Determine the [x, y] coordinate at the center of the cell enclosing the given text.  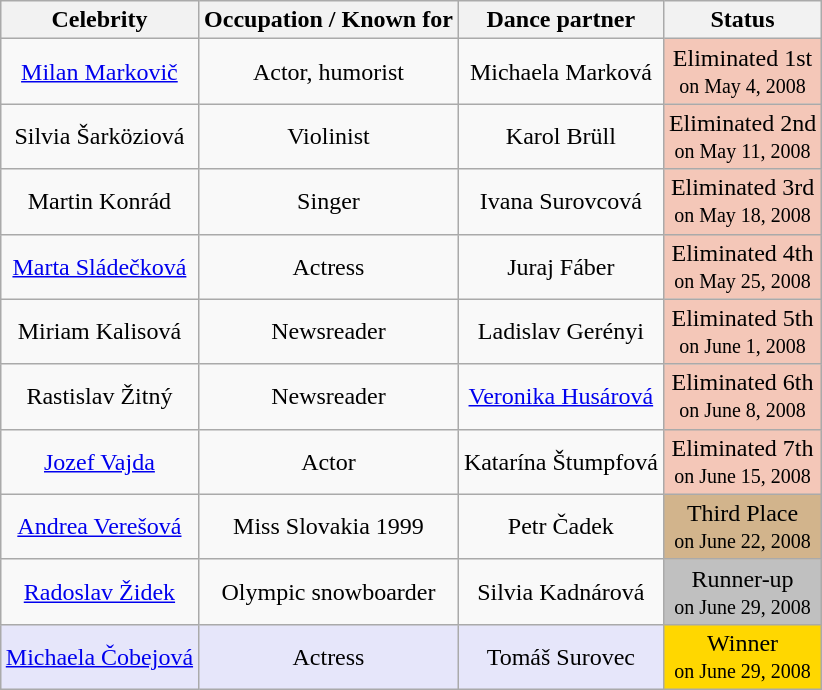
Eliminated 6thon June 8, 2008 [742, 396]
Rastislav Žitný [99, 396]
Eliminated 5thon June 1, 2008 [742, 332]
Andrea Verešová [99, 526]
Actor [329, 462]
Celebrity [99, 20]
Petr Čadek [560, 526]
Veronika Husárová [560, 396]
Miss Slovakia 1999 [329, 526]
Jozef Vajda [99, 462]
Runner-upon June 29, 2008 [742, 592]
Ladislav Gerényi [560, 332]
Katarína Štumpfová [560, 462]
Karol Brüll [560, 136]
Juraj Fáber [560, 266]
Silvia Šarköziová [99, 136]
Silvia Kadnárová [560, 592]
Eliminated 3rdon May 18, 2008 [742, 202]
Winneron June 29, 2008 [742, 656]
Eliminated 2ndon May 11, 2008 [742, 136]
Actor, humorist [329, 72]
Olympic snowboarder [329, 592]
Tomáš Surovec [560, 656]
Radoslav Židek [99, 592]
Milan Markovič [99, 72]
Marta Sládečková [99, 266]
Michaela Čobejová [99, 656]
Violinist [329, 136]
Miriam Kalisová [99, 332]
Michaela Marková [560, 72]
Eliminated 1ston May 4, 2008 [742, 72]
Status [742, 20]
Third Placeon June 22, 2008 [742, 526]
Ivana Surovcová [560, 202]
Dance partner [560, 20]
Eliminated 4thon May 25, 2008 [742, 266]
Eliminated 7thon June 15, 2008 [742, 462]
Occupation / Known for [329, 20]
Singer [329, 202]
Martin Konrád [99, 202]
